Return (X, Y) of the center of cell containing provided text 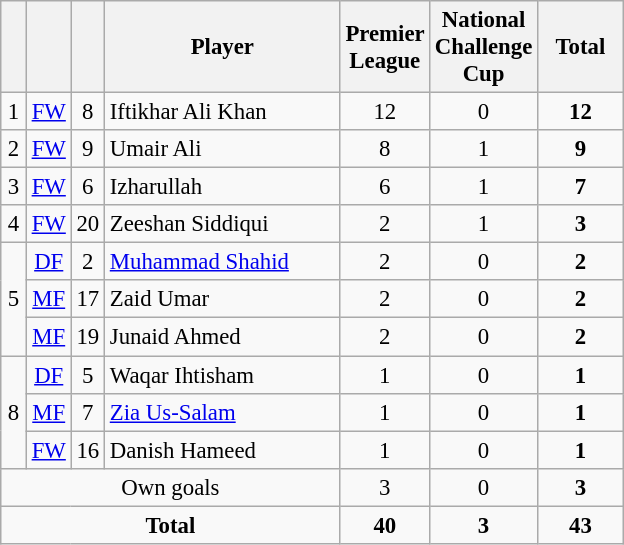
Zaid Umar (222, 299)
Zia Us-Salam (222, 412)
16 (88, 450)
Muhammad Shahid (222, 262)
40 (384, 525)
19 (88, 337)
Danish Hameed (222, 450)
Player (222, 47)
Zeeshan Siddiqui (222, 224)
43 (581, 525)
Iftikhar Ali Khan (222, 112)
Junaid Ahmed (222, 337)
Own goals (170, 487)
4 (14, 224)
Izharullah (222, 187)
17 (88, 299)
20 (88, 224)
Umair Ali (222, 149)
Premier League (384, 47)
National Challenge Cup (484, 47)
Waqar Ihtisham (222, 375)
